Identify which cell holds the provided text, then report its [X, Y] central coordinate. 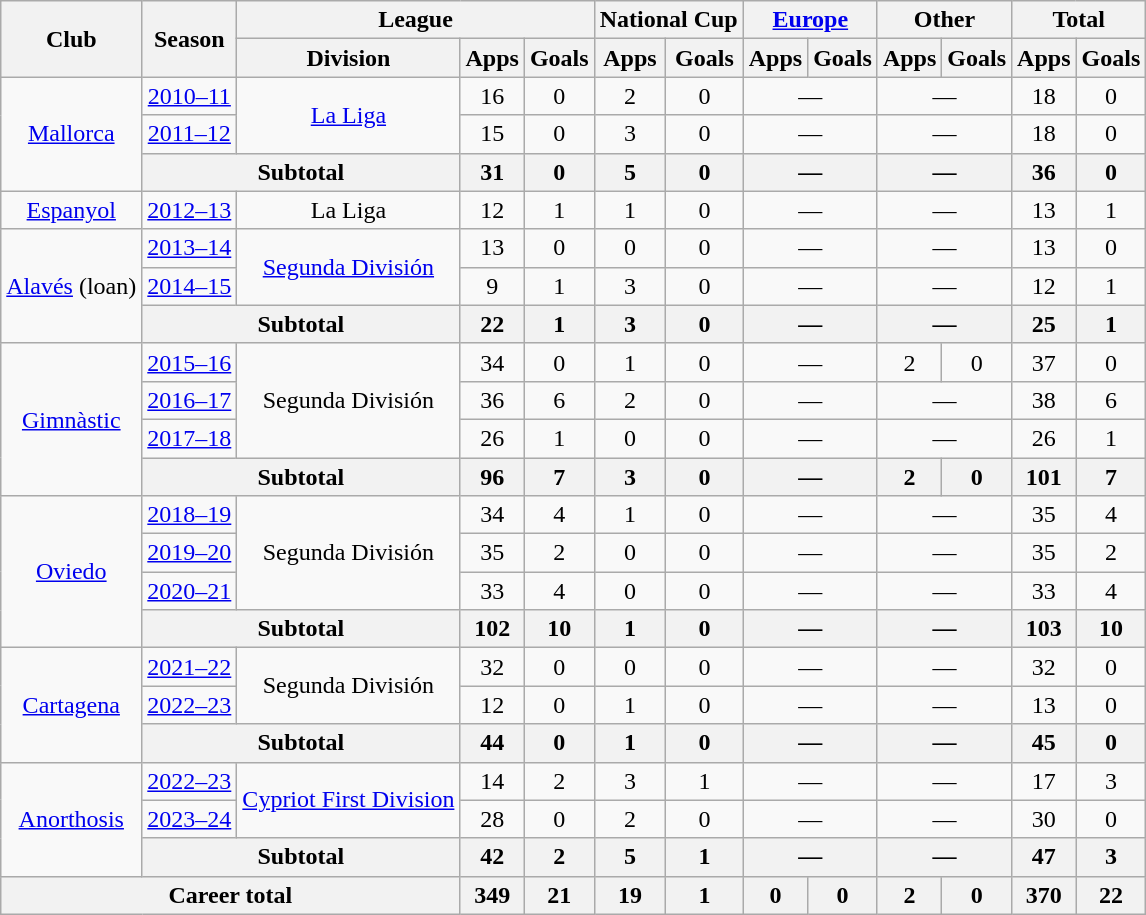
21 [559, 895]
Season [190, 39]
2015–16 [190, 362]
Cypriot First Division [348, 800]
Cartagena [72, 705]
Other [944, 20]
2023–24 [190, 819]
30 [1044, 819]
2014–15 [190, 286]
Anorthosis [72, 819]
101 [1044, 477]
2016–17 [190, 400]
44 [492, 743]
2018–19 [190, 515]
370 [1044, 895]
102 [492, 629]
2013–14 [190, 248]
37 [1044, 362]
Gimnàstic [72, 419]
2012–13 [190, 210]
Europe [810, 20]
2010–11 [190, 96]
National Cup [668, 20]
Alavés (loan) [72, 286]
31 [492, 172]
96 [492, 477]
Total [1079, 20]
16 [492, 96]
103 [1044, 629]
47 [1044, 857]
45 [1044, 743]
Espanyol [72, 210]
28 [492, 819]
League [416, 20]
2019–20 [190, 553]
Mallorca [72, 134]
42 [492, 857]
2021–22 [190, 667]
15 [492, 134]
25 [1044, 324]
2020–21 [190, 591]
38 [1044, 400]
Oviedo [72, 572]
17 [1044, 781]
Division [348, 58]
9 [492, 286]
14 [492, 781]
Club [72, 39]
349 [492, 895]
2011–12 [190, 134]
2017–18 [190, 438]
Career total [230, 895]
19 [630, 895]
